Locate the cell with the specified text and output its (x, y) center coordinate. 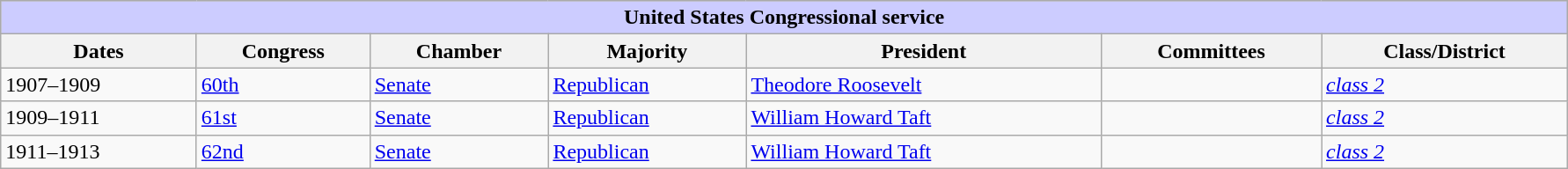
Class/District (1445, 51)
Chamber (459, 51)
President (924, 51)
1911–1913 (99, 151)
62nd (283, 151)
United States Congressional service (785, 18)
Congress (283, 51)
60th (283, 84)
1909–1911 (99, 118)
Majority (648, 51)
Theodore Roosevelt (924, 84)
61st (283, 118)
Committees (1212, 51)
1907–1909 (99, 84)
Dates (99, 51)
